For the text-containing cell, return its midpoint in (X, Y) coordinate format. 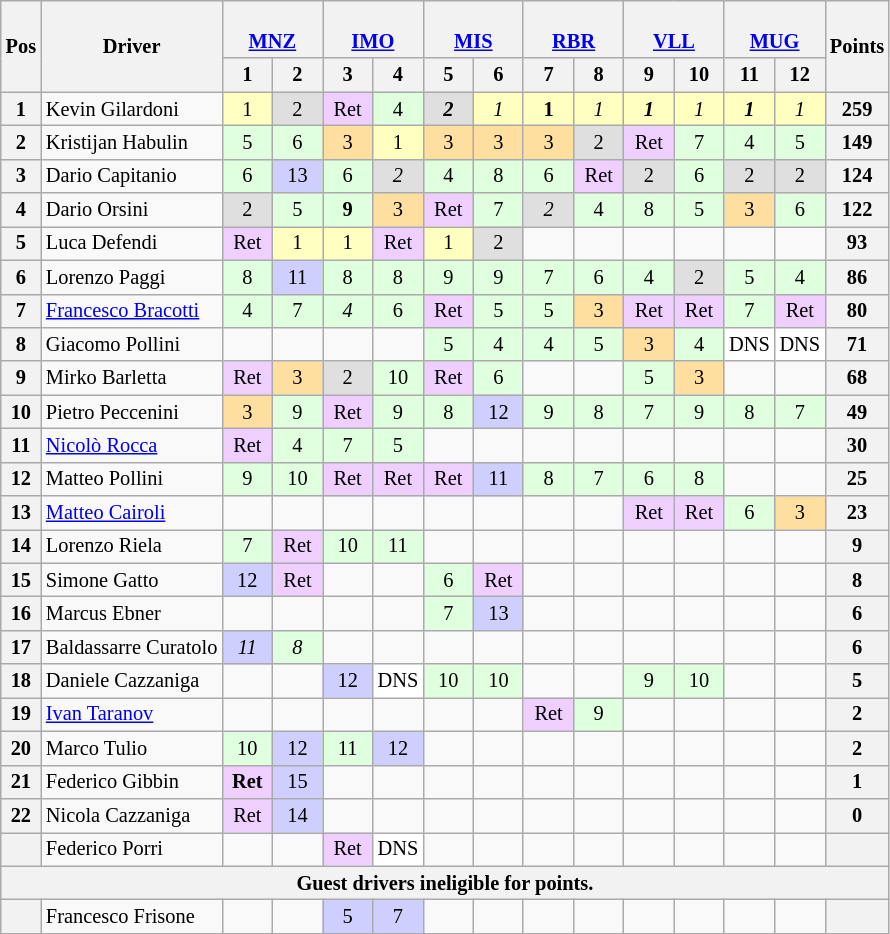
30 (857, 445)
Matteo Pollini (132, 479)
17 (21, 647)
Federico Porri (132, 849)
Points (857, 46)
Nicola Cazzaniga (132, 815)
Marco Tulio (132, 748)
Daniele Cazzaniga (132, 681)
86 (857, 277)
22 (21, 815)
149 (857, 142)
Federico Gibbin (132, 782)
18 (21, 681)
Marcus Ebner (132, 613)
Giacomo Pollini (132, 344)
16 (21, 613)
MIS (473, 29)
49 (857, 412)
Dario Orsini (132, 210)
Ivan Taranov (132, 714)
Francesco Frisone (132, 916)
Kevin Gilardoni (132, 109)
Driver (132, 46)
Luca Defendi (132, 243)
RBR (573, 29)
Dario Capitanio (132, 176)
Lorenzo Paggi (132, 277)
MNZ (272, 29)
259 (857, 109)
20 (21, 748)
68 (857, 378)
MUG (774, 29)
0 (857, 815)
Francesco Bracotti (132, 311)
71 (857, 344)
Baldassarre Curatolo (132, 647)
Lorenzo Riela (132, 546)
IMO (374, 29)
Kristijan Habulin (132, 142)
25 (857, 479)
Simone Gatto (132, 580)
124 (857, 176)
122 (857, 210)
Nicolò Rocca (132, 445)
21 (21, 782)
80 (857, 311)
VLL (674, 29)
Pos (21, 46)
19 (21, 714)
Mirko Barletta (132, 378)
23 (857, 513)
Matteo Cairoli (132, 513)
Guest drivers ineligible for points. (445, 883)
93 (857, 243)
Pietro Peccenini (132, 412)
